Pinpoint the cell where the given text exists, returning its (x, y) midpoint coordinate. 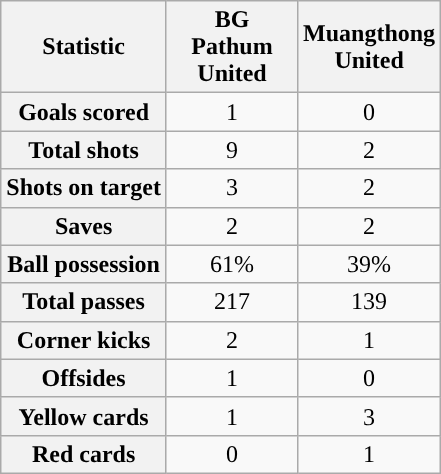
9 (232, 150)
Statistic (84, 47)
Yellow cards (84, 416)
Muangthong United (370, 47)
Red cards (84, 454)
Goals scored (84, 112)
BG Pathum United (232, 47)
Total passes (84, 302)
Total shots (84, 150)
139 (370, 302)
Ball possession (84, 264)
217 (232, 302)
Shots on target (84, 188)
Offsides (84, 378)
39% (370, 264)
61% (232, 264)
Saves (84, 226)
Corner kicks (84, 340)
